Pinpoint the cell where the given text exists, returning its [x, y] midpoint coordinate. 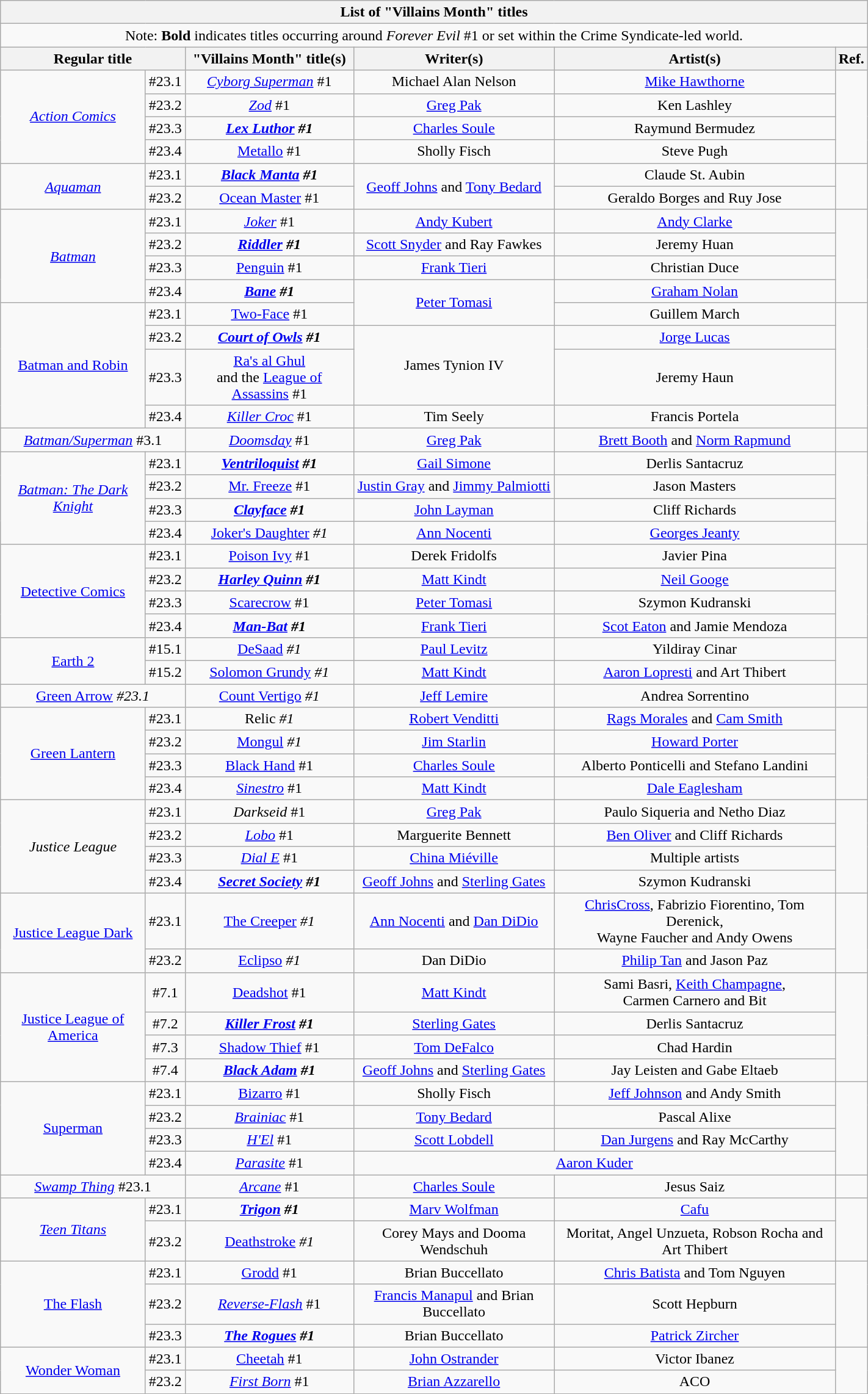
Black Adam #1 [269, 1070]
Geoff Johns and Tony Bedard [454, 186]
Ben Oliver and Cliff Richards [695, 835]
Brainiac #1 [269, 1116]
Corey Mays and Dooma Wendschuh [454, 1241]
Two-Face #1 [269, 314]
Andrea Sorrentino [695, 695]
Writer(s) [454, 59]
Mongul #1 [269, 742]
Shadow Thief #1 [269, 1047]
Robert Venditti [454, 719]
Mike Hawthorne [695, 82]
H'El #1 [269, 1140]
Scott Snyder and Ray Fawkes [454, 244]
Clayface #1 [269, 510]
Jeremy Haun [695, 377]
Black Manta #1 [269, 175]
Marguerite Bennett [454, 835]
John Ostrander [454, 1359]
Parasite #1 [269, 1163]
Superman [73, 1128]
Bizarro #1 [269, 1093]
Teen Titans [73, 1229]
Swamp Thing #23.1 [93, 1186]
Derek Fridolfs [454, 556]
Zod #1 [269, 105]
Georges Jeanty [695, 533]
Green Lantern [73, 754]
Jay Leisten and Gabe Eltaeb [695, 1070]
Court of Owls #1 [269, 338]
Lobo #1 [269, 835]
Scott Lobdell [454, 1140]
Ann Nocenti and Dan DiDio [454, 921]
Ken Lashley [695, 105]
Guillem March [695, 314]
Batman and Robin [73, 366]
Poison Ivy #1 [269, 556]
Deathstroke #1 [269, 1241]
Jeremy Huan [695, 244]
Penguin #1 [269, 267]
Jeff Johnson and Andy Smith [695, 1093]
Cafu [695, 1210]
Tim Seely [454, 417]
Reverse-Flash #1 [269, 1304]
Black Hand #1 [269, 765]
Justice League of America [73, 1027]
Chris Batista and Tom Nguyen [695, 1273]
Sami Basri, Keith Champagne,Carmen Carnero and Bit [695, 992]
Scarecrow #1 [269, 602]
Grodd #1 [269, 1273]
Jim Starlin [454, 742]
Sterling Gates [454, 1024]
Justin Gray and Jimmy Palmiotti [454, 486]
#7.1 [165, 992]
Philip Tan and Jason Paz [695, 961]
Aquaman [73, 186]
Cheetah #1 [269, 1359]
Jeff Lemire [454, 695]
Francis Portela [695, 417]
Paulo Siqueria and Netho Diaz [695, 812]
#15.2 [165, 672]
Riddler #1 [269, 244]
Aaron Lopresti and Art Thibert [695, 672]
The Creeper #1 [269, 921]
Killer Croc #1 [269, 417]
Graham Nolan [695, 291]
Ra's al Ghuland the League of Assassins #1 [269, 377]
Steve Pugh [695, 151]
Christian Duce [695, 267]
ChrisCross, Fabrizio Fiorentino, Tom Derenick,Wayne Faucher and Andy Owens [695, 921]
Michael Alan Nelson [454, 82]
Lex Luthor #1 [269, 128]
Javier Pina [695, 556]
Scott Hepburn [695, 1304]
Jesus Saiz [695, 1186]
ACO [695, 1382]
Neil Googe [695, 579]
Dial E #1 [269, 858]
John Layman [454, 510]
Metallo #1 [269, 151]
Mr. Freeze #1 [269, 486]
Jason Masters [695, 486]
Note: Bold indicates titles occurring around Forever Evil #1 or set within the Crime Syndicate-led world. [434, 35]
Joker #1 [269, 221]
Pascal Alixe [695, 1116]
Earth 2 [73, 660]
#15.1 [165, 649]
Green Arrow #23.1 [93, 695]
#7.2 [165, 1024]
First Born #1 [269, 1382]
Howard Porter [695, 742]
Artist(s) [695, 59]
Ventriloquist #1 [269, 463]
Harley Quinn #1 [269, 579]
Gail Simone [454, 463]
Darkseid #1 [269, 812]
Batman/Superman #3.1 [93, 440]
Bane #1 [269, 291]
Dale Eaglesham [695, 789]
The Flash [73, 1304]
Scot Eaton and Jamie Mendoza [695, 626]
Cyborg Superman #1 [269, 82]
Claude St. Aubin [695, 175]
Victor Ibanez [695, 1359]
Batman [73, 256]
The Rogues #1 [269, 1335]
China Miéville [454, 858]
Detective Comics [73, 591]
Justice League Dark [73, 933]
Rags Morales and Cam Smith [695, 719]
Brett Booth and Norm Rapmund [695, 440]
Patrick Zircher [695, 1335]
Action Comics [73, 117]
Jorge Lucas [695, 338]
Marv Wolfman [454, 1210]
Chad Hardin [695, 1047]
Sinestro #1 [269, 789]
Dan DiDio [454, 961]
Secret Society #1 [269, 881]
Andy Clarke [695, 221]
Justice League [73, 847]
Count Vertigo #1 [269, 695]
#7.3 [165, 1047]
Moritat, Angel Unzueta, Robson Rocha and Art Thibert [695, 1241]
Batman: The Dark Knight [73, 498]
James Tynion IV [454, 366]
"Villains Month" title(s) [269, 59]
Cliff Richards [695, 510]
Yildiray Cinar [695, 649]
Arcane #1 [269, 1186]
Trigon #1 [269, 1210]
Ann Nocenti [454, 533]
Geraldo Borges and Ruy Jose [695, 198]
Eclipso #1 [269, 961]
Killer Frost #1 [269, 1024]
Man-Bat #1 [269, 626]
Andy Kubert [454, 221]
Ocean Master #1 [269, 198]
Wonder Woman [73, 1370]
Paul Levitz [454, 649]
Relic #1 [269, 719]
Raymund Bermudez [695, 128]
Solomon Grundy #1 [269, 672]
Deadshot #1 [269, 992]
Ref. [851, 59]
Dan Jurgens and Ray McCarthy [695, 1140]
DeSaad #1 [269, 649]
Joker's Daughter #1 [269, 533]
Francis Manapul and Brian Buccellato [454, 1304]
Aaron Kuder [595, 1163]
#7.4 [165, 1070]
Tom DeFalco [454, 1047]
Doomsday #1 [269, 440]
List of "Villains Month" titles [434, 12]
Multiple artists [695, 858]
Regular title [93, 59]
Tony Bedard [454, 1116]
Brian Azzarello [454, 1382]
Alberto Ponticelli and Stefano Landini [695, 765]
